Identify which cell holds the provided text, then report its (x, y) central coordinate. 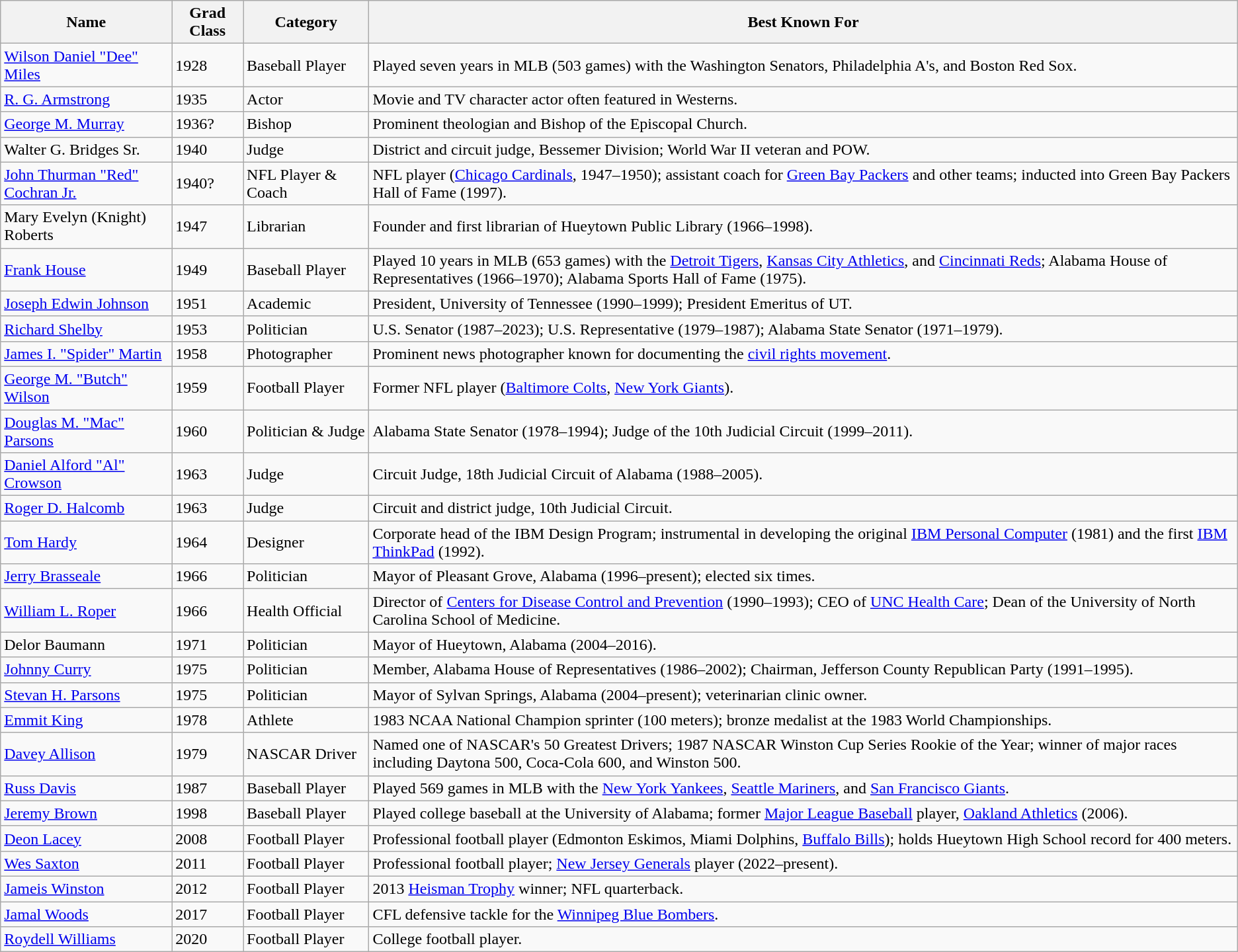
John Thurman "Red" Cochran Jr. (86, 184)
Mayor of Sylvan Springs, Alabama (2004–present); veterinarian clinic owner. (803, 695)
CFL defensive tackle for the Winnipeg Blue Bombers. (803, 914)
2013 Heisman Trophy winner; NFL quarterback. (803, 889)
Librarian (306, 226)
President, University of Tennessee (1990–1999); President Emeritus of UT. (803, 303)
Russ Davis (86, 788)
1959 (208, 387)
1940? (208, 184)
1953 (208, 329)
Delor Baumann (86, 645)
1928 (208, 65)
Roydell Williams (86, 939)
Athlete (306, 720)
Played seven years in MLB (503 games) with the Washington Senators, Philadelphia A's, and Boston Red Sox. (803, 65)
Professional football player; New Jersey Generals player (2022–present). (803, 863)
Joseph Edwin Johnson (86, 303)
Corporate head of the IBM Design Program; instrumental in developing the original IBM Personal Computer (1981) and the first IBM ThinkPad (1992). (803, 542)
Wilson Daniel "Dee" Miles (86, 65)
Jameis Winston (86, 889)
Prominent theologian and Bishop of the Episcopal Church. (803, 124)
Wes Saxton (86, 863)
Mary Evelyn (Knight) Roberts (86, 226)
2008 (208, 838)
R. G. Armstrong (86, 99)
Best Known For (803, 22)
1979 (208, 754)
Stevan H. Parsons (86, 695)
Professional football player (Edmonton Eskimos, Miami Dolphins, Buffalo Bills); holds Hueytown High School record for 400 meters. (803, 838)
Founder and first librarian of Hueytown Public Library (1966–1998). (803, 226)
Circuit Judge, 18th Judicial Circuit of Alabama (1988–2005). (803, 475)
1940 (208, 149)
Johnny Curry (86, 670)
Photographer (306, 354)
1949 (208, 270)
2017 (208, 914)
Frank House (86, 270)
Played college baseball at the University of Alabama; former Major League Baseball player, Oakland Athletics (2006). (803, 813)
2020 (208, 939)
George M. Murray (86, 124)
Tom Hardy (86, 542)
NASCAR Driver (306, 754)
1951 (208, 303)
Academic (306, 303)
Daniel Alford "Al" Crowson (86, 475)
District and circuit judge, Bessemer Division; World War II veteran and POW. (803, 149)
1971 (208, 645)
Former NFL player (Baltimore Colts, New York Giants). (803, 387)
Jerry Brasseale (86, 576)
Roger D. Halcomb (86, 508)
George M. "Butch" Wilson (86, 387)
Alabama State Senator (1978–1994); Judge of the 10th Judicial Circuit (1999–2011). (803, 431)
1998 (208, 813)
Jeremy Brown (86, 813)
1947 (208, 226)
Emmit King (86, 720)
Category (306, 22)
1936? (208, 124)
1987 (208, 788)
College football player. (803, 939)
Prominent news photographer known for documenting the civil rights movement. (803, 354)
Mayor of Pleasant Grove, Alabama (1996–present); elected six times. (803, 576)
Played 569 games in MLB with the New York Yankees, Seattle Mariners, and San Francisco Giants. (803, 788)
Grad Class (208, 22)
1935 (208, 99)
Movie and TV character actor often featured in Westerns. (803, 99)
U.S. Senator (1987–2023); U.S. Representative (1979–1987); Alabama State Senator (1971–1979). (803, 329)
1978 (208, 720)
Actor (306, 99)
Name (86, 22)
Politician & Judge (306, 431)
2011 (208, 863)
Davey Allison (86, 754)
2012 (208, 889)
Health Official (306, 611)
NFL Player & Coach (306, 184)
Richard Shelby (86, 329)
William L. Roper (86, 611)
Mayor of Hueytown, Alabama (2004–2016). (803, 645)
1958 (208, 354)
Bishop (306, 124)
Designer (306, 542)
Circuit and district judge, 10th Judicial Circuit. (803, 508)
Douglas M. "Mac" Parsons (86, 431)
1960 (208, 431)
Member, Alabama House of Representatives (1986–2002); Chairman, Jefferson County Republican Party (1991–1995). (803, 670)
Walter G. Bridges Sr. (86, 149)
1964 (208, 542)
Deon Lacey (86, 838)
James I. "Spider" Martin (86, 354)
1983 NCAA National Champion sprinter (100 meters); bronze medalist at the 1983 World Championships. (803, 720)
Jamal Woods (86, 914)
